Return the (x, y) coordinate for the center point of the cell that contains the specified text.  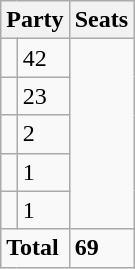
Total (35, 248)
Party (35, 20)
42 (43, 58)
Seats (101, 20)
2 (43, 134)
69 (101, 248)
23 (43, 96)
